Provide the [X, Y] coordinate of the cell's center where the given text is located.  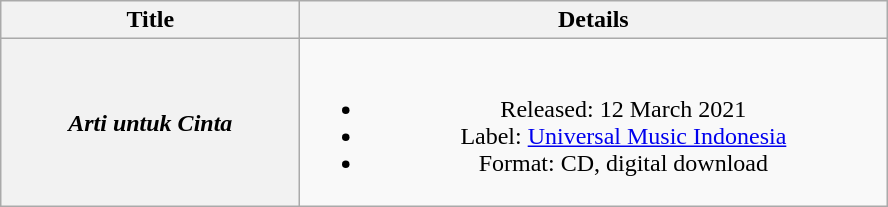
Details [594, 20]
Arti untuk Cinta [150, 122]
Title [150, 20]
Released: 12 March 2021Label: Universal Music IndonesiaFormat: CD, digital download [594, 122]
